Determine the [X, Y] coordinate at the center of the cell enclosing the given text.  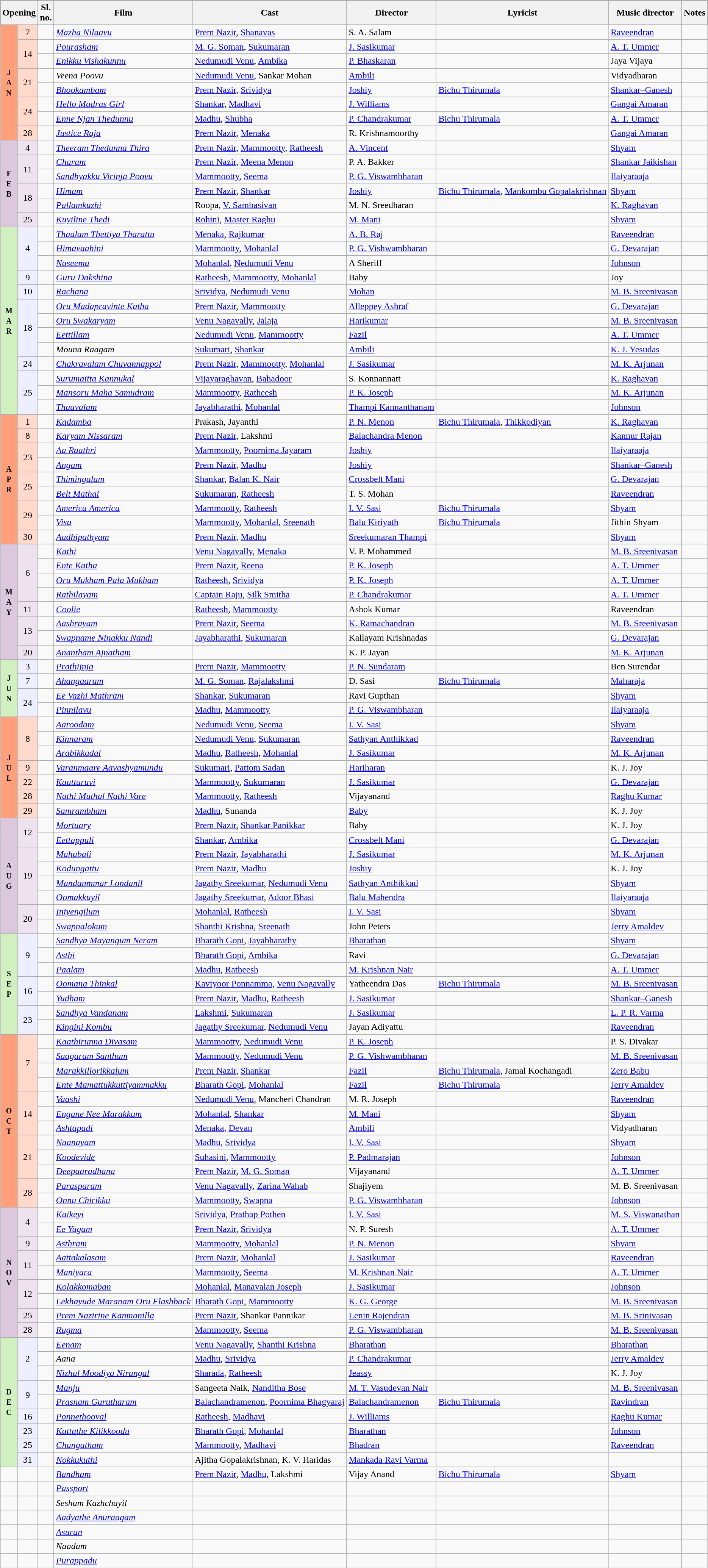
Bichu Thirumala, Thikkodiyan [523, 422]
Iniyengilum [123, 912]
Mohan [392, 292]
Shankar, Balan K. Nair [270, 479]
Mohanlal, Shankar [270, 1113]
R. Krishnamoorthy [392, 133]
Prem Nazir, Menaka [270, 133]
Karyam Nissaram [123, 436]
K. Ramachandran [392, 623]
Kathi [123, 551]
Madhu, Shubha [270, 119]
Mohanlal, Manavalan Joseph [270, 1287]
Shankar Jaikishan [645, 162]
N. P. Suresh [392, 1229]
Bichu Thirumala, Mankombu Gopalakrishnan [523, 191]
Menaka, Devan [270, 1128]
FEB [9, 183]
Vijay Anand [392, 1474]
Kinnaram [123, 739]
Prem Nazir, Mammootty, Mohanlal [270, 364]
Thampi Kannanthanam [392, 407]
Ee Yugam [123, 1229]
Mortuary [123, 825]
Nedumudi Venu, Ambika [270, 61]
Naadam [123, 1546]
Rachana [123, 292]
P. A. Bakker [392, 162]
Arabikkadal [123, 753]
Prasnam Gurutharam [123, 1402]
S. A. Salam [392, 32]
Mankada Ravi Varma [392, 1460]
Jayabharathi, Mohanlal [270, 407]
Nedumudi Venu, Sukumaran [270, 739]
Prem Nazirine Kanmanilla [123, 1315]
Yatheendra Das [392, 984]
Prem Nazir, Shanavas [270, 32]
Ratheesh, Mammootty, Mohanlal [270, 277]
Menaka, Rajkumar [270, 234]
K. P. Jayan [392, 652]
Shanthi Krishna, Sreenath [270, 926]
M. B. Srinivasan [645, 1315]
19 [27, 875]
Swapname Ninakku Nandi [123, 638]
Ahangaaram [123, 681]
Cast [270, 13]
Shankar, Ambika [270, 839]
Jagathy Sreekumar, Adoor Bhasi [270, 897]
Prem Nazir, Madhu, Ratheesh [270, 998]
Sangeeta Naik, Nanditha Bose [270, 1388]
Mazha Nilaavu [123, 32]
Maharaja [645, 681]
Samrambham [123, 811]
Kadamba [123, 422]
Kingini Kombu [123, 1027]
Kattathe Kilikkoodu [123, 1431]
Oru Mukham Pala Mukham [123, 580]
Theeram Thedunna Thira [123, 147]
Nizhal Moodiya Nirangal [123, 1373]
P. N. Sundaram [392, 667]
Hello Madras Girl [123, 104]
Notes [695, 13]
Chakravalam Chuvannappol [123, 364]
Bharath Gopi, Ambika [270, 955]
Balachandramenon, Poornima Bhagyaraj [270, 1402]
Vijayaraghavan, Bahadoor [270, 378]
Mohanlal, Ratheesh [270, 912]
Ravi [392, 955]
Nedumudi Venu, Sankar Mohan [270, 75]
Engane Nee Marakkum [123, 1113]
Kolakkomaban [123, 1287]
Charam [123, 162]
Mammootty, Madhavi [270, 1445]
Sandhyakku Virinja Poovu [123, 176]
Shankar, Madhavi [270, 104]
Vaashi [123, 1099]
S. Konnannatt [392, 378]
3 [27, 667]
2 [27, 1359]
Harikumar [392, 320]
Eenam [123, 1344]
D. Sasi [392, 681]
Deepaaradhana [123, 1171]
Nedumudi Venu, Seema [270, 724]
V. P. Mohammed [392, 551]
Oru Madapravinte Katha [123, 306]
Kaattaruvi [123, 782]
Hariharan [392, 768]
Lyricist [523, 13]
Mammootty, Poornima Jayaram [270, 450]
OCT [9, 1121]
M. G. Soman, Sukumaran [270, 47]
Veena Poovu [123, 75]
Balu Kiriyath [392, 522]
Shajiyem [392, 1186]
Surumaitta Kannukal [123, 378]
Rathilayam [123, 594]
SEP [9, 984]
Bichu Thirumala, Jamal Kochangadi [523, 1070]
Aaroodam [123, 724]
Ashok Kumar [392, 609]
Nedumudi Venu, Mancheri Chandran [270, 1099]
MAR [9, 320]
Bandham [123, 1474]
Varanmaare Aavashyamundu [123, 768]
Visa [123, 522]
A Sheriff [392, 263]
Himam [123, 191]
22 [27, 782]
Sandhya Vandanam [123, 1013]
Yudham [123, 998]
Sukumari, Shankar [270, 349]
America America [123, 508]
Naanayam [123, 1143]
Passport [123, 1488]
Ben Surendar [645, 667]
Asuran [123, 1532]
Rugma [123, 1330]
Nokkukuthi [123, 1460]
Ente Mamattukkuttiyammakku [123, 1085]
Enne Njan Thedunnu [123, 119]
Bhadran [392, 1445]
Nedumudi Venu, Mammootty [270, 335]
MAY [9, 602]
L. P. R. Varma [645, 1013]
DEC [9, 1402]
Prakash, Jayanthi [270, 422]
Prem Nazir, Mammootty, Ratheesh [270, 147]
Opening [19, 13]
Thaalam Thettiya Tharattu [123, 234]
Pinnilavu [123, 710]
Ravindran [645, 1402]
A. B. Raj [392, 234]
Ajitha Gopalakrishnan, K. V. Haridas [270, 1460]
Prem Nazir, Reena [270, 566]
Parasparam [123, 1186]
Shankar, Sukumaran [270, 696]
Balachandra Menon [392, 436]
Director [392, 13]
Bhookambam [123, 90]
Aashrayam [123, 623]
Mahabali [123, 854]
Ratheesh, Madhavi [270, 1416]
Prem Nazir, Shankar Pannikar [270, 1315]
Jithin Shyam [645, 522]
Justice Raja [123, 133]
13 [27, 630]
M. T. Vasudevan Nair [392, 1388]
APR [9, 480]
Kannur Rajan [645, 436]
Madhu, Mammootty [270, 710]
Roopa, V. Sambasivan [270, 205]
Prem Nazir, Jayabharathi [270, 854]
Saagaram Santham [123, 1056]
Srividya, Nedumudi Venu [270, 292]
Naseema [123, 263]
Eettillam [123, 335]
31 [27, 1460]
Kallayam Krishnadas [392, 638]
Anantham Ajnatham [123, 652]
JUL [9, 768]
Asthram [123, 1243]
Sreekumaran Thampi [392, 537]
Marakkillorikkalum [123, 1070]
Prem Nazir, Meena Menon [270, 162]
Zero Babu [645, 1070]
Madhu, Sunanda [270, 811]
Mohanlal, Nedumudi Venu [270, 263]
Sandhya Mayangum Neram [123, 941]
Paalam [123, 969]
M. N. Sreedharan [392, 205]
Mandanmmar Londanil [123, 883]
Venu Nagavally, Zarina Wahab [270, 1186]
Angam [123, 465]
1 [27, 422]
Kodungattu [123, 868]
Aa Raathri [123, 450]
Belt Mathai [123, 494]
Koodevide [123, 1157]
Onnu Chirikku [123, 1200]
Srividya, Prathap Pothen [270, 1215]
Prathijnja [123, 667]
Suhasini, Mammootty [270, 1157]
John Peters [392, 926]
Oomakkuyil [123, 897]
Balachandramenon [392, 1402]
Pourasham [123, 47]
Himavaahini [123, 249]
Aadyathe Anuraagam [123, 1517]
Coolie [123, 609]
Bharath Gopi, Jayabharathy [270, 941]
Balu Mahendra [392, 897]
AUG [9, 875]
Kaviyoor Ponnamma, Venu Nagavally [270, 984]
Mansoru Maha Samudram [123, 392]
Prem Nazir, Madhu, Lakshmi [270, 1474]
Guru Dakshina [123, 277]
P. Bhaskaran [392, 61]
Lekhayude Maranam Oru Flashback [123, 1301]
Swapnalokum [123, 926]
Prem Nazir, M. G. Soman [270, 1171]
Jeassy [392, 1373]
Mammootty, Swapna [270, 1200]
NOV [9, 1272]
Madhu, Ratheesh, Mohanlal [270, 753]
Lakshmi, Sukumaran [270, 1013]
Music director [645, 13]
Ravi Gupthan [392, 696]
Madhu, Ratheesh [270, 969]
Kuyiline Thedi [123, 220]
Prem Nazir, Lakshmi [270, 436]
M. G. Soman, Rajalakshmi [270, 681]
Jaya Vijaya [645, 61]
Ente Katha [123, 566]
Mouna Raagam [123, 349]
Thaavalam [123, 407]
Rohini, Master Raghu [270, 220]
Sl.no. [46, 13]
M. S. Viswanathan [645, 1215]
Changatham [123, 1445]
Venu Nagavally, Shanthi Krishna [270, 1344]
Ratheesh, Srividya [270, 580]
Jayan Adiyattu [392, 1027]
Bharath Gopi, Mammootty [270, 1301]
Thimingalam [123, 479]
Aattakalasam [123, 1258]
Maniyara [123, 1272]
Kaikeyi [123, 1215]
Ratheesh, Mammootty [270, 609]
Joy [645, 277]
K. J. Yesudas [645, 349]
Lenin Rajendran [392, 1315]
Sharada, Ratheesh [270, 1373]
Jayabharathi, Sukumaran [270, 638]
Eettappuli [123, 839]
Prem Nazir, Mohanlal [270, 1258]
A. Vincent [392, 147]
6 [27, 573]
Alleppey Ashraf [392, 306]
Aana [123, 1359]
Prem Nazir, Shankar Panikkar [270, 825]
Nathi Muthal Nathi Vare [123, 796]
JUN [9, 688]
M. R. Joseph [392, 1099]
P. Padmarajan [392, 1157]
Ponnethooval [123, 1416]
Sukumari, Pattom Sadan [270, 768]
Mammootty, Sukumaran [270, 782]
K. G. George [392, 1301]
10 [27, 292]
Mammootty, Mohanlal, Sreenath [270, 522]
Film [123, 13]
Captain Raju, Silk Smitha [270, 594]
Ashtapadi [123, 1128]
Asthi [123, 955]
Enikku Vishakunnu [123, 61]
Prem Nazir, Seema [270, 623]
Oomana Thinkal [123, 984]
30 [27, 537]
Sukumaran, Ratheesh [270, 494]
P. S. Divakar [645, 1041]
Venu Nagavally, Jalaja [270, 320]
Kaathirunna Divasam [123, 1041]
Pallamkuzhi [123, 205]
Venu Nagavally, Menaka [270, 551]
Sesham Kazhchayil [123, 1503]
JAN [9, 83]
Ee Vazhi Mathram [123, 696]
Purappadu [123, 1560]
Aadhipathyam [123, 537]
Manju [123, 1388]
Oru Swakaryam [123, 320]
T. S. Mohan [392, 494]
